Pinpoint the cell where the given text exists, returning its [x, y] midpoint coordinate. 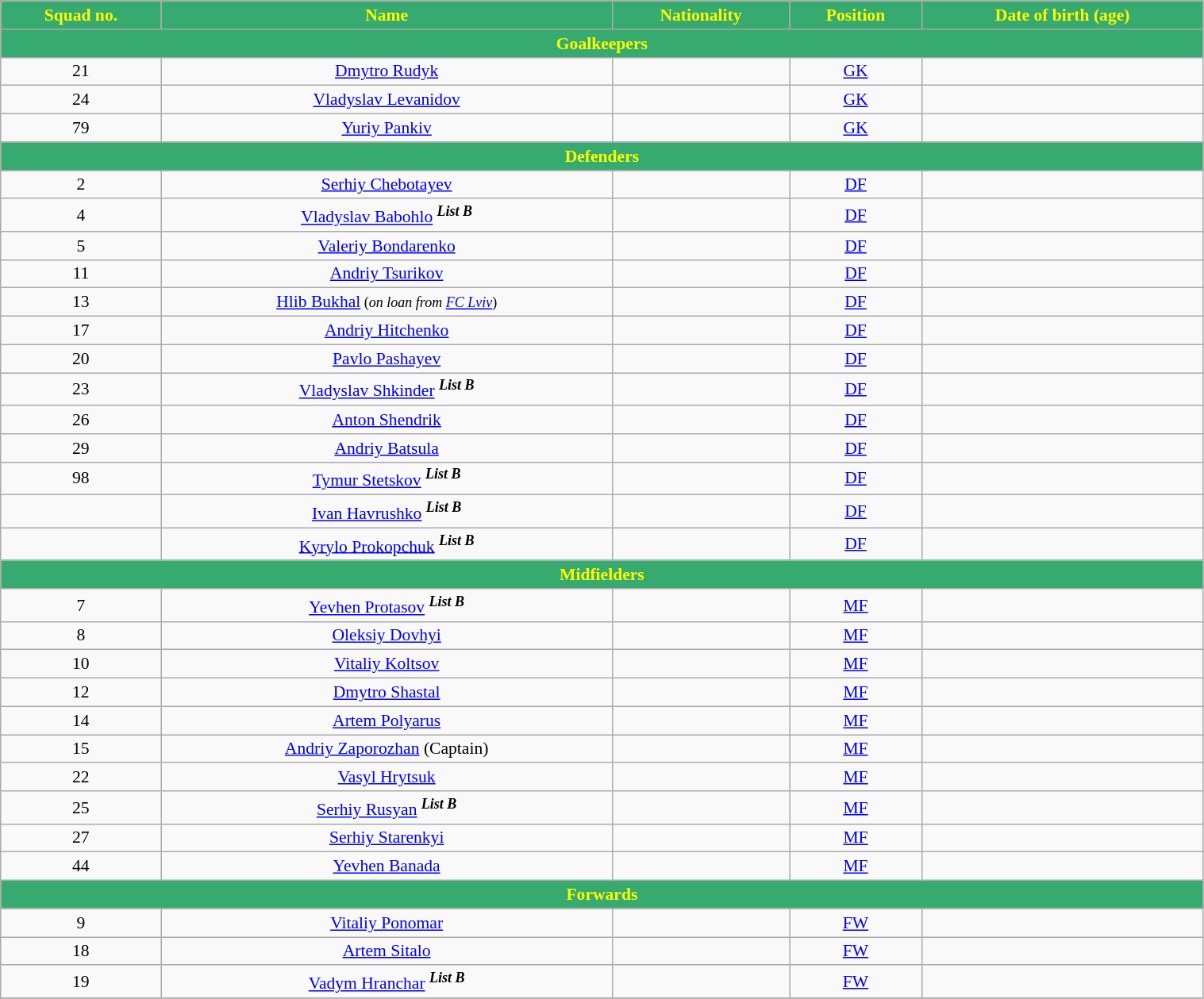
Andriy Zaporozhan (Captain) [387, 749]
Vitaliy Koltsov [387, 664]
Vladyslav Babohlo List B [387, 216]
19 [81, 982]
22 [81, 778]
27 [81, 839]
Oleksiy Dovhyi [387, 636]
Vasyl Hrytsuk [387, 778]
23 [81, 389]
12 [81, 693]
44 [81, 866]
Vadym Hranchar List B [387, 982]
5 [81, 246]
9 [81, 923]
Dmytro Rudyk [387, 71]
8 [81, 636]
24 [81, 100]
Name [387, 15]
Goalkeepers [602, 44]
Serhiy Rusyan List B [387, 808]
Andriy Batsula [387, 448]
10 [81, 664]
Defenders [602, 156]
Yevhen Banada [387, 866]
Artem Polyarus [387, 720]
4 [81, 216]
7 [81, 605]
13 [81, 302]
Yevhen Protasov List B [387, 605]
11 [81, 274]
Andriy Hitchenko [387, 331]
2 [81, 185]
Yuriy Pankiv [387, 129]
Artem Sitalo [387, 951]
Position [856, 15]
26 [81, 420]
25 [81, 808]
Valeriy Bondarenko [387, 246]
Tymur Stetskov List B [387, 479]
Squad no. [81, 15]
98 [81, 479]
Hlib Bukhal (on loan from FC Lviv) [387, 302]
Midfielders [602, 574]
Anton Shendrik [387, 420]
Vladyslav Shkinder List B [387, 389]
Nationality [700, 15]
Vitaliy Ponomar [387, 923]
Serhiy Chebotayev [387, 185]
20 [81, 359]
29 [81, 448]
18 [81, 951]
79 [81, 129]
Andriy Tsurikov [387, 274]
Pavlo Pashayev [387, 359]
14 [81, 720]
21 [81, 71]
Kyrylo Prokopchuk List B [387, 544]
Vladyslav Levanidov [387, 100]
Forwards [602, 895]
Ivan Havrushko List B [387, 511]
17 [81, 331]
Dmytro Shastal [387, 693]
Date of birth (age) [1062, 15]
15 [81, 749]
Serhiy Starenkyi [387, 839]
